Return the [x, y] coordinate for the center point of the cell that contains the specified text.  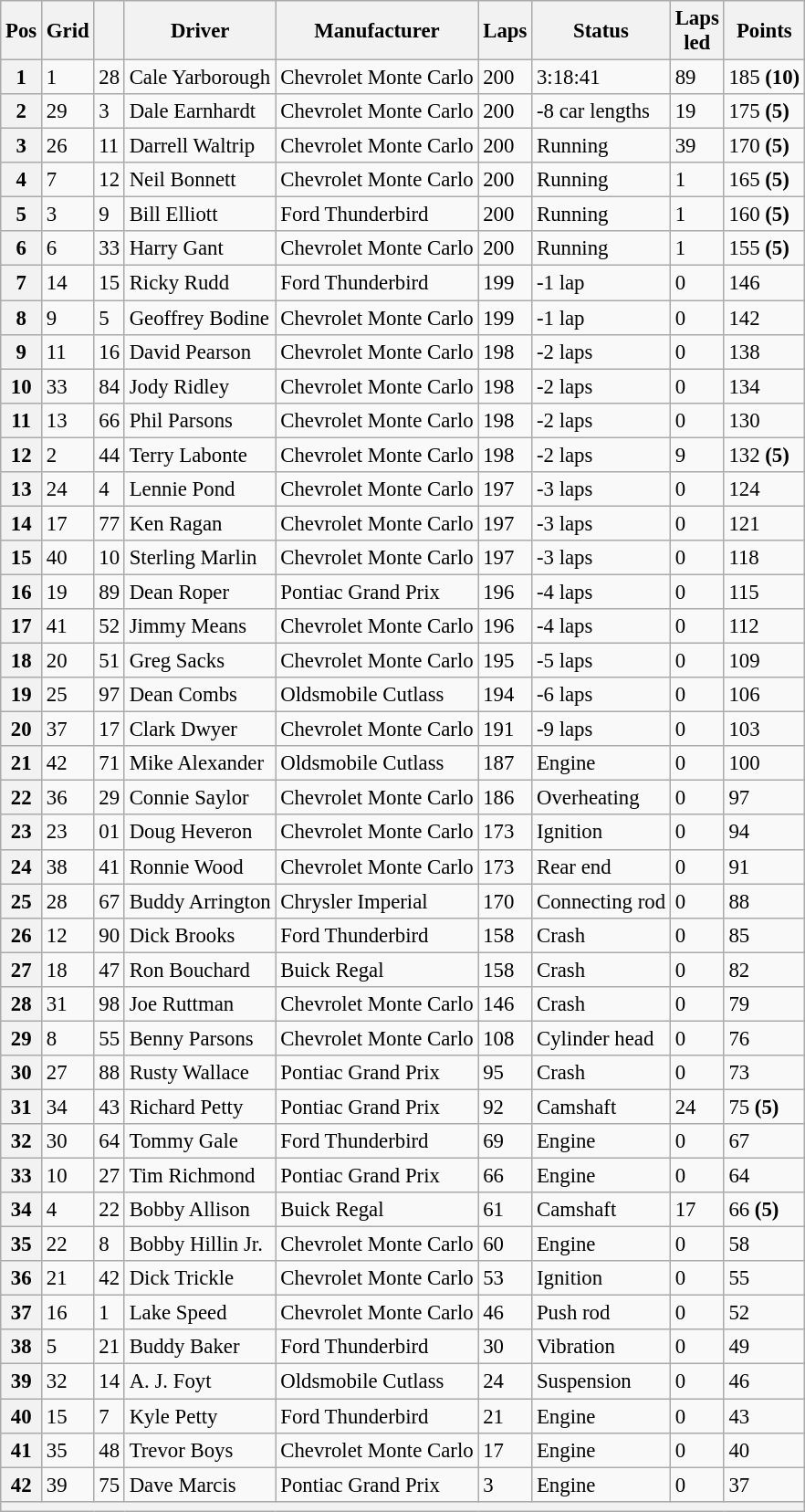
Neil Bonnett [200, 180]
142 [764, 318]
Push rod [601, 1313]
60 [506, 1244]
160 (5) [764, 215]
49 [764, 1347]
77 [110, 523]
Joe Ruttman [200, 1004]
47 [110, 970]
121 [764, 523]
Richard Petty [200, 1107]
103 [764, 730]
175 (5) [764, 111]
51 [110, 661]
-6 laps [601, 695]
Suspension [601, 1381]
Ronnie Wood [200, 866]
95 [506, 1073]
186 [506, 798]
76 [764, 1038]
Connecting rod [601, 901]
82 [764, 970]
155 (5) [764, 249]
195 [506, 661]
Ricky Rudd [200, 283]
Driver [200, 31]
Buddy Arrington [200, 901]
Connie Saylor [200, 798]
53 [506, 1278]
191 [506, 730]
Clark Dwyer [200, 730]
Phil Parsons [200, 420]
Kyle Petty [200, 1416]
David Pearson [200, 352]
Tommy Gale [200, 1141]
134 [764, 386]
75 (5) [764, 1107]
79 [764, 1004]
Greg Sacks [200, 661]
Bill Elliott [200, 215]
Dean Combs [200, 695]
Darrell Waltrip [200, 146]
106 [764, 695]
Points [764, 31]
187 [506, 763]
Geoffrey Bodine [200, 318]
44 [110, 455]
85 [764, 935]
115 [764, 592]
138 [764, 352]
112 [764, 626]
94 [764, 833]
165 (5) [764, 180]
58 [764, 1244]
Buddy Baker [200, 1347]
Harry Gant [200, 249]
Status [601, 31]
Cale Yarborough [200, 78]
124 [764, 489]
Jody Ridley [200, 386]
Grid [68, 31]
92 [506, 1107]
130 [764, 420]
73 [764, 1073]
Jimmy Means [200, 626]
-9 laps [601, 730]
100 [764, 763]
A. J. Foyt [200, 1381]
69 [506, 1141]
Dick Trickle [200, 1278]
01 [110, 833]
Dale Earnhardt [200, 111]
118 [764, 558]
Lennie Pond [200, 489]
Trevor Boys [200, 1450]
-5 laps [601, 661]
Cylinder head [601, 1038]
75 [110, 1485]
84 [110, 386]
185 (10) [764, 78]
48 [110, 1450]
Lapsled [697, 31]
Bobby Hillin Jr. [200, 1244]
170 [506, 901]
Laps [506, 31]
Pos [22, 31]
109 [764, 661]
Lake Speed [200, 1313]
Benny Parsons [200, 1038]
Manufacturer [377, 31]
108 [506, 1038]
Mike Alexander [200, 763]
Tim Richmond [200, 1176]
Doug Heveron [200, 833]
98 [110, 1004]
71 [110, 763]
Rusty Wallace [200, 1073]
170 (5) [764, 146]
Vibration [601, 1347]
Dean Roper [200, 592]
Dave Marcis [200, 1485]
Sterling Marlin [200, 558]
132 (5) [764, 455]
Ken Ragan [200, 523]
194 [506, 695]
Rear end [601, 866]
90 [110, 935]
Terry Labonte [200, 455]
Overheating [601, 798]
Ron Bouchard [200, 970]
Bobby Allison [200, 1210]
61 [506, 1210]
66 (5) [764, 1210]
91 [764, 866]
-8 car lengths [601, 111]
Dick Brooks [200, 935]
Chrysler Imperial [377, 901]
3:18:41 [601, 78]
